Return the (x, y) coordinate for the center point of the cell that contains the specified text.  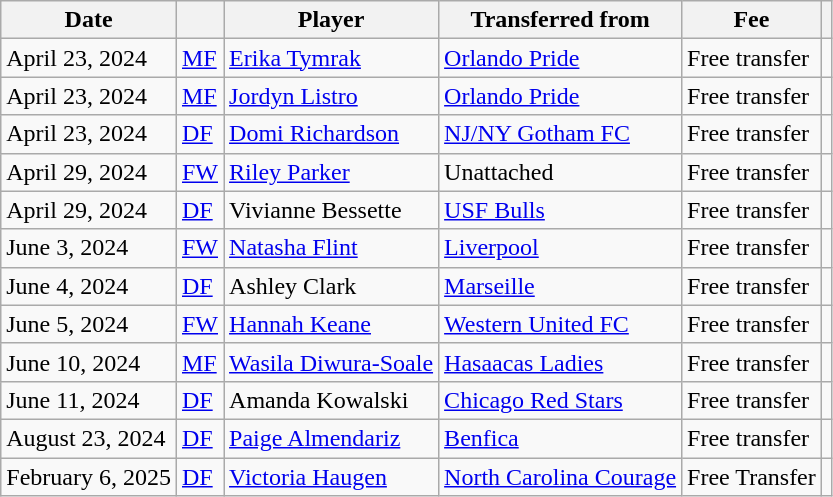
Player (332, 20)
June 11, 2024 (89, 400)
Erika Tymrak (332, 58)
August 23, 2024 (89, 438)
Benfica (560, 438)
Paige Almendariz (332, 438)
Free Transfer (752, 477)
Marseille (560, 286)
Ashley Clark (332, 286)
North Carolina Courage (560, 477)
Riley Parker (332, 172)
Wasila Diwura-Soale (332, 362)
Transferred from (560, 20)
Date (89, 20)
June 3, 2024 (89, 248)
Western United FC (560, 324)
Victoria Haugen (332, 477)
Unattached (560, 172)
June 4, 2024 (89, 286)
Chicago Red Stars (560, 400)
Domi Richardson (332, 134)
NJ/NY Gotham FC (560, 134)
Fee (752, 20)
Vivianne Bessette (332, 210)
Natasha Flint (332, 248)
Liverpool (560, 248)
Hannah Keane (332, 324)
Amanda Kowalski (332, 400)
June 5, 2024 (89, 324)
Hasaacas Ladies (560, 362)
June 10, 2024 (89, 362)
Jordyn Listro (332, 96)
USF Bulls (560, 210)
February 6, 2025 (89, 477)
